Determine the [X, Y] coordinate at the center of the cell enclosing the given text.  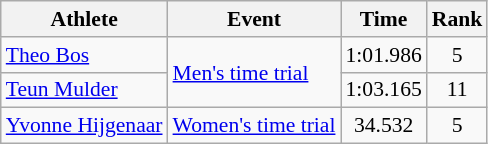
Rank [458, 19]
Athlete [84, 19]
Men's time trial [254, 72]
11 [458, 90]
Time [383, 19]
1:03.165 [383, 90]
Teun Mulder [84, 90]
34.532 [383, 126]
Theo Bos [84, 55]
Women's time trial [254, 126]
1:01.986 [383, 55]
Event [254, 19]
Yvonne Hijgenaar [84, 126]
